Search for the cell housing the specified text and yield its (x, y) center coordinate. 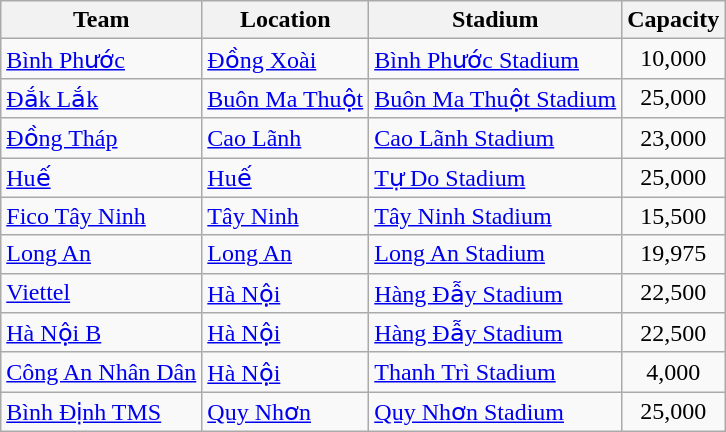
Đồng Tháp (102, 138)
Tây Ninh Stadium (496, 216)
Bình Định TMS (102, 412)
Team (102, 20)
Cao Lãnh Stadium (496, 138)
Long An Stadium (496, 254)
Bình Phước (102, 59)
Buôn Ma Thuột Stadium (496, 98)
Tự Do Stadium (496, 178)
Tây Ninh (286, 216)
Buôn Ma Thuột (286, 98)
Đắk Lắk (102, 98)
Hà Nội B (102, 333)
Quy Nhơn (286, 412)
Cao Lãnh (286, 138)
Viettel (102, 293)
23,000 (674, 138)
10,000 (674, 59)
Thanh Trì Stadium (496, 372)
Quy Nhơn Stadium (496, 412)
Stadium (496, 20)
15,500 (674, 216)
Công An Nhân Dân (102, 372)
Fico Tây Ninh (102, 216)
Location (286, 20)
Capacity (674, 20)
19,975 (674, 254)
Bình Phước Stadium (496, 59)
4,000 (674, 372)
Đồng Xoài (286, 59)
